Capture the cell that displays the provided text and extract its [x, y] central coordinate. 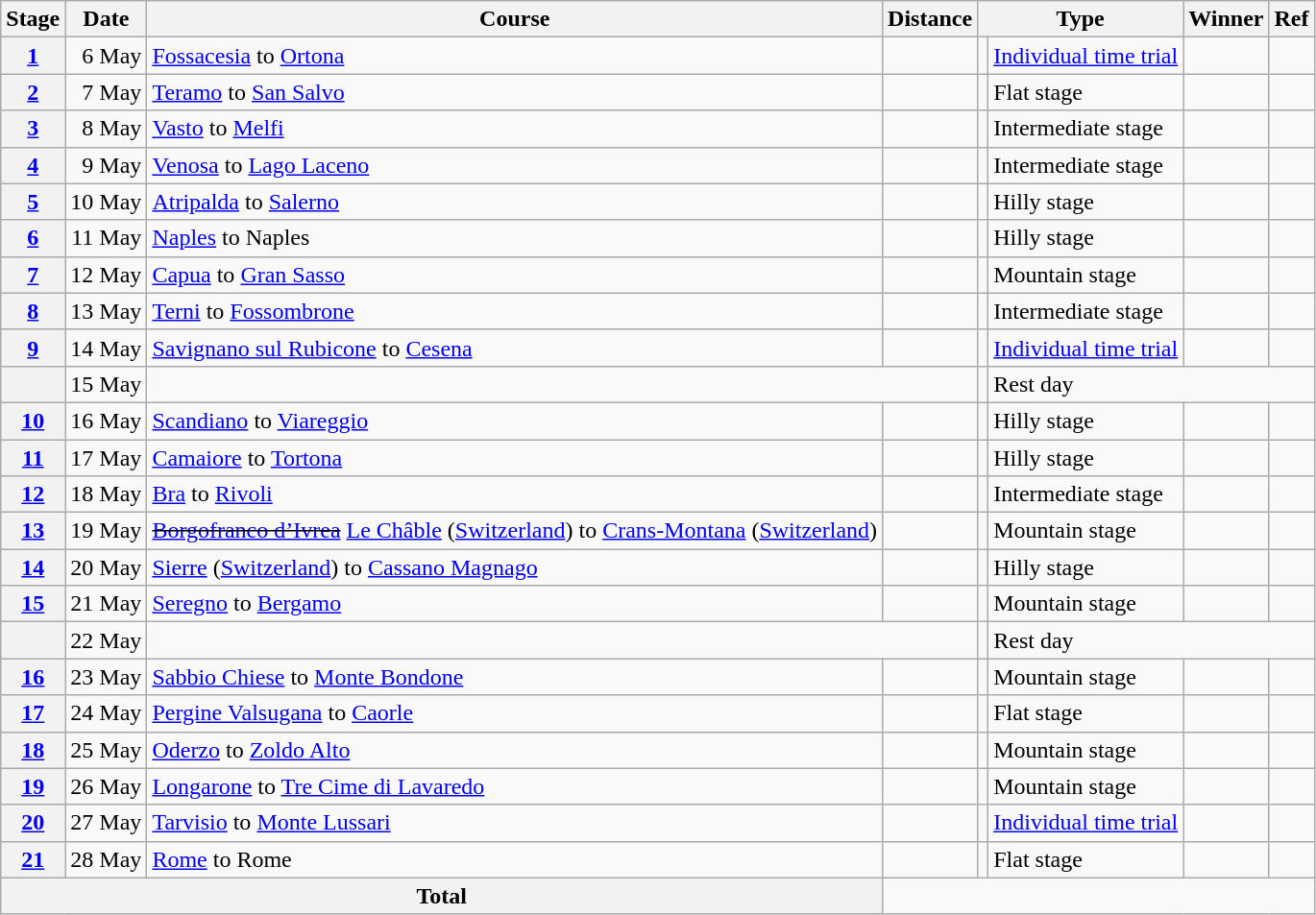
Oderzo to Zoldo Alto [515, 750]
9 [33, 348]
Vasto to Melfi [515, 129]
Pergine Valsugana to Caorle [515, 713]
Type [1081, 19]
5 [33, 202]
Naples to Naples [515, 238]
10 [33, 421]
27 May [106, 823]
19 May [106, 531]
20 [33, 823]
Winner [1226, 19]
4 [33, 165]
Ref [1291, 19]
Teramo to San Salvo [515, 92]
Sabbio Chiese to Monte Bondone [515, 677]
Savignano sul Rubicone to Cesena [515, 348]
Date [106, 19]
24 May [106, 713]
11 [33, 458]
16 May [106, 421]
Venosa to Lago Laceno [515, 165]
11 May [106, 238]
Tarvisio to Monte Lussari [515, 823]
Borgofranco d’Ivrea Le Châble (Switzerland) to Crans-Montana (Switzerland) [515, 531]
6 May [106, 56]
18 May [106, 494]
2 [33, 92]
18 [33, 750]
Sierre (Switzerland) to Cassano Magnago [515, 567]
17 [33, 713]
1 [33, 56]
Distance [930, 19]
Terni to Fossombrone [515, 311]
6 [33, 238]
20 May [106, 567]
25 May [106, 750]
Total [442, 896]
19 [33, 786]
12 May [106, 275]
8 [33, 311]
Stage [33, 19]
21 May [106, 604]
Rome to Rome [515, 859]
Bra to Rivoli [515, 494]
21 [33, 859]
Longarone to Tre Cime di Lavaredo [515, 786]
3 [33, 129]
7 [33, 275]
13 May [106, 311]
Camaiore to Tortona [515, 458]
14 May [106, 348]
10 May [106, 202]
15 May [106, 384]
Seregno to Bergamo [515, 604]
14 [33, 567]
16 [33, 677]
8 May [106, 129]
7 May [106, 92]
26 May [106, 786]
Fossacesia to Ortona [515, 56]
15 [33, 604]
12 [33, 494]
13 [33, 531]
22 May [106, 640]
Scandiano to Viareggio [515, 421]
Atripalda to Salerno [515, 202]
17 May [106, 458]
Capua to Gran Sasso [515, 275]
Course [515, 19]
23 May [106, 677]
9 May [106, 165]
28 May [106, 859]
